From the cell containing the given text, extract its center point as (x, y) coordinate. 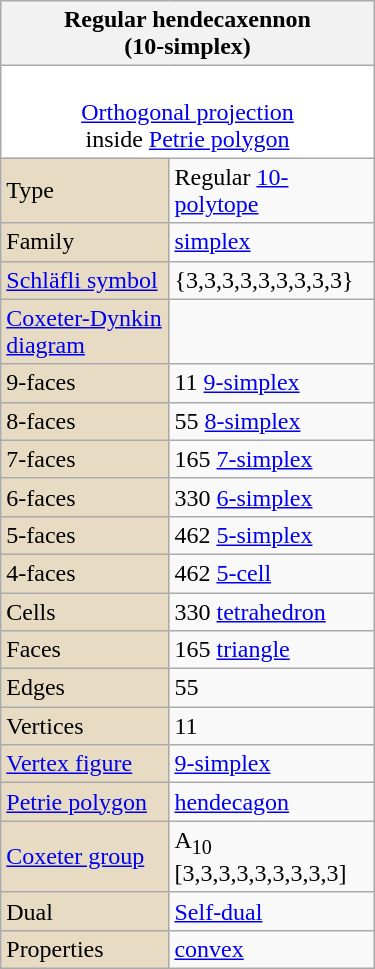
{3,3,3,3,3,3,3,3,3} (272, 280)
Coxeter group (85, 856)
Properties (85, 949)
55 (272, 688)
Petrie polygon (85, 802)
9-faces (85, 383)
Vertices (85, 726)
Schläfli symbol (85, 280)
hendecagon (272, 802)
11 (272, 726)
Vertex figure (85, 764)
Edges (85, 688)
55 8-simplex (272, 421)
Cells (85, 611)
8-faces (85, 421)
Type (85, 190)
5-faces (85, 535)
165 7-simplex (272, 459)
462 5-cell (272, 573)
4-faces (85, 573)
Dual (85, 911)
Faces (85, 650)
Orthogonal projectioninside Petrie polygon (188, 112)
330 6-simplex (272, 497)
11 9-simplex (272, 383)
Self-dual (272, 911)
6-faces (85, 497)
165 triangle (272, 650)
A10 [3,3,3,3,3,3,3,3,3] (272, 856)
Family (85, 242)
convex (272, 949)
Coxeter-Dynkin diagram (85, 332)
462 5-simplex (272, 535)
simplex (272, 242)
330 tetrahedron (272, 611)
9-simplex (272, 764)
7-faces (85, 459)
Regular hendecaxennon(10-simplex) (188, 34)
Regular 10-polytope (272, 190)
